Determine the [X, Y] coordinate at the center of the cell enclosing the given text.  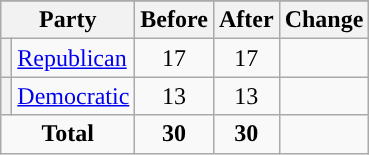
Total [68, 134]
Republican [74, 58]
Democratic [74, 96]
After [246, 20]
Before [174, 20]
Change [324, 20]
Party [68, 20]
